Pinpoint the cell where the given text exists, returning its (X, Y) midpoint coordinate. 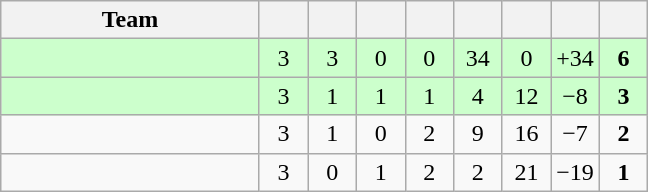
−8 (576, 96)
34 (478, 58)
12 (526, 96)
Team (130, 20)
+34 (576, 58)
4 (478, 96)
−19 (576, 172)
16 (526, 134)
9 (478, 134)
21 (526, 172)
6 (624, 58)
−7 (576, 134)
